Find where the given text appears and provide that cell's center as (x, y) coordinate. 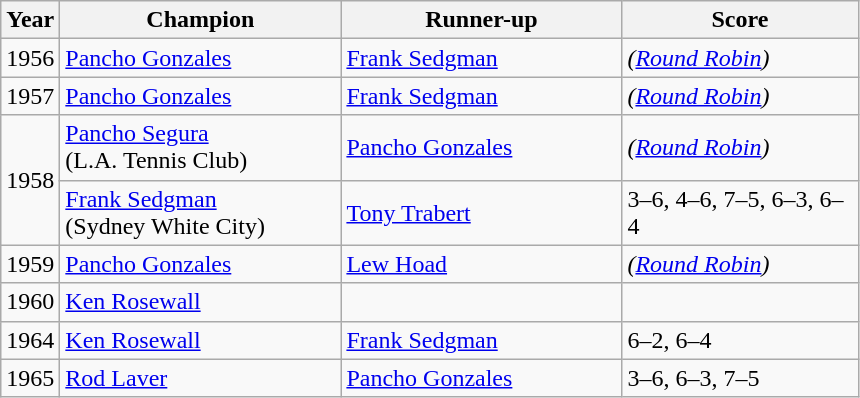
Pancho Segura(L.A. Tennis Club) (200, 148)
Tony Trabert (482, 212)
6–2, 6–4 (740, 340)
3–6, 6–3, 7–5 (740, 378)
Score (740, 20)
Champion (200, 20)
Lew Hoad (482, 264)
Year (30, 20)
1965 (30, 378)
Runner-up (482, 20)
Frank Sedgman(Sydney White City) (200, 212)
1960 (30, 302)
1956 (30, 58)
1964 (30, 340)
1957 (30, 96)
Rod Laver (200, 378)
3–6, 4–6, 7–5, 6–3, 6–4 (740, 212)
1959 (30, 264)
1958 (30, 180)
